Locate the cell with the specified text and output its (X, Y) center coordinate. 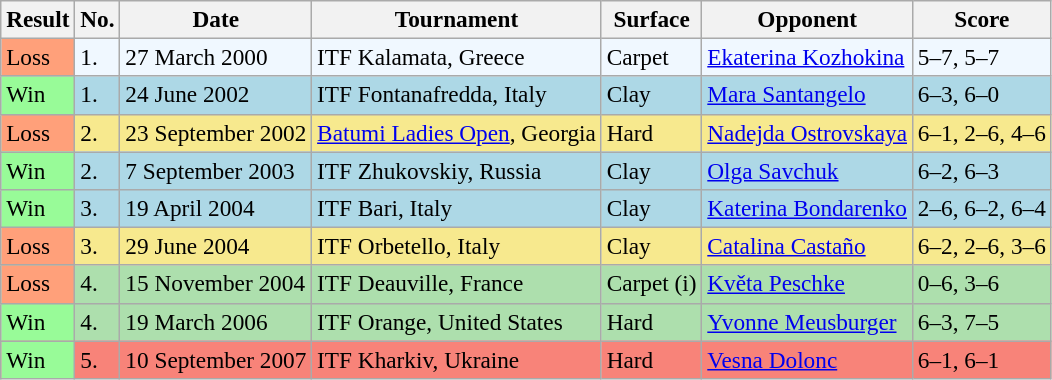
Date (216, 19)
Score (982, 19)
27 March 2000 (216, 57)
5. (98, 359)
15 November 2004 (216, 284)
ITF Fontanafredda, Italy (457, 95)
5–7, 5–7 (982, 57)
Květa Peschke (807, 284)
No. (98, 19)
Catalina Castaño (807, 246)
6–2, 2–6, 3–6 (982, 246)
6–3, 6–0 (982, 95)
Yvonne Meusburger (807, 322)
19 April 2004 (216, 208)
6–1, 6–1 (982, 359)
2–6, 6–2, 6–4 (982, 208)
10 September 2007 (216, 359)
Nadejda Ostrovskaya (807, 133)
29 June 2004 (216, 246)
19 March 2006 (216, 322)
ITF Zhukovskiy, Russia (457, 170)
Mara Santangelo (807, 95)
ITF Kharkiv, Ukraine (457, 359)
Surface (652, 19)
6–1, 2–6, 4–6 (982, 133)
6–2, 6–3 (982, 170)
Result (38, 19)
Opponent (807, 19)
Tournament (457, 19)
Olga Savchuk (807, 170)
Batumi Ladies Open, Georgia (457, 133)
ITF Bari, Italy (457, 208)
Vesna Dolonc (807, 359)
Ekaterina Kozhokina (807, 57)
ITF Orbetello, Italy (457, 246)
7 September 2003 (216, 170)
24 June 2002 (216, 95)
Katerina Bondarenko (807, 208)
ITF Orange, United States (457, 322)
ITF Kalamata, Greece (457, 57)
Carpet (652, 57)
0–6, 3–6 (982, 284)
Carpet (i) (652, 284)
23 September 2002 (216, 133)
6–3, 7–5 (982, 322)
ITF Deauville, France (457, 284)
